Scan for the cell matching the given text and deliver its [x, y] coordinate at center. 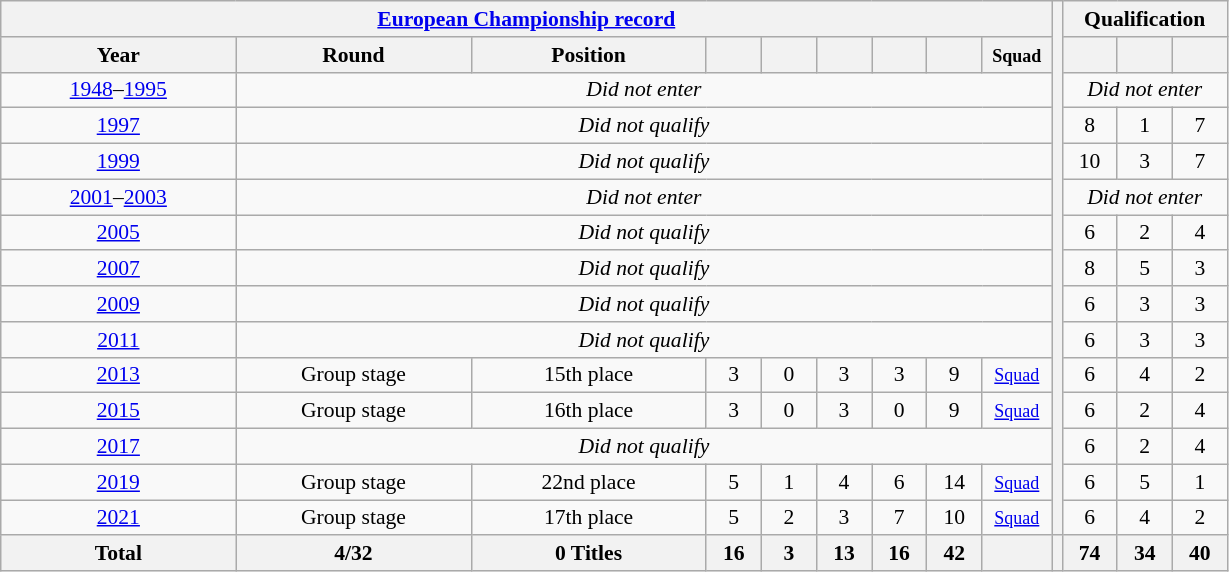
European Championship record [526, 19]
4/32 [354, 554]
34 [1144, 554]
2011 [118, 340]
2005 [118, 233]
22nd place [588, 482]
1997 [118, 126]
15th place [588, 375]
2001–2003 [118, 197]
16th place [588, 411]
0 Titles [588, 554]
Qualification [1144, 19]
13 [844, 554]
2007 [118, 269]
2013 [118, 375]
2019 [118, 482]
Total [118, 554]
1999 [118, 162]
2021 [118, 518]
42 [954, 554]
2017 [118, 447]
2015 [118, 411]
Position [588, 55]
1948–1995 [118, 90]
2009 [118, 304]
74 [1090, 554]
40 [1200, 554]
17th place [588, 518]
Year [118, 55]
14 [954, 482]
Round [354, 55]
